Pinpoint the cell where the given text exists, returning its (x, y) midpoint coordinate. 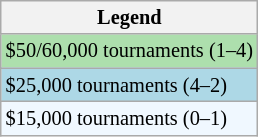
$15,000 tournaments (0–1) (130, 118)
Legend (130, 17)
$50/60,000 tournaments (1–4) (130, 51)
$25,000 tournaments (4–2) (130, 85)
